Find where the given text appears and provide that cell's center as (X, Y) coordinate. 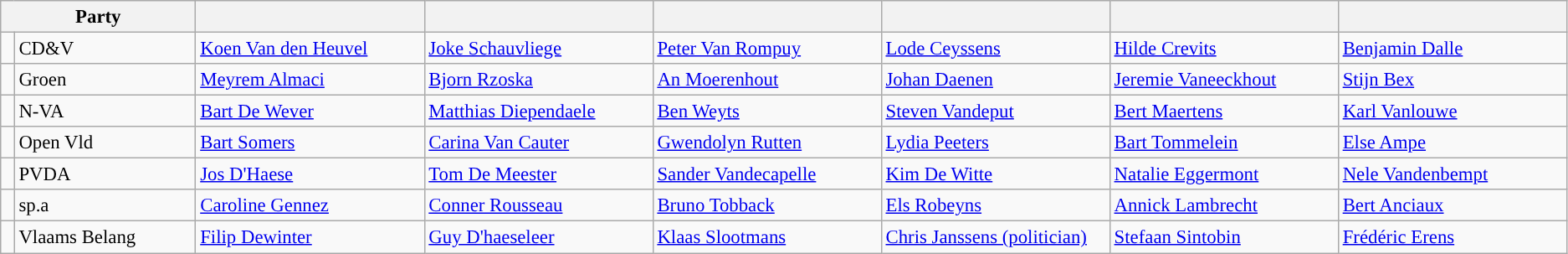
Chris Janssens (politician) (996, 237)
Groen (105, 80)
Bert Anciaux (1453, 205)
Joke Schauvliege (539, 49)
Stijn Bex (1453, 80)
Vlaams Belang (105, 237)
Els Robeyns (996, 205)
Kim De Witte (996, 174)
Gwendolyn Rutten (766, 143)
Nele Vandenbempt (1453, 174)
Matthias Diependaele (539, 111)
sp.a (105, 205)
Koen Van den Heuvel (310, 49)
Filip Dewinter (310, 237)
Stefaan Sintobin (1223, 237)
CD&V (105, 49)
Sander Vandecapelle (766, 174)
Bert Maertens (1223, 111)
Bart Somers (310, 143)
Meyrem Almaci (310, 80)
Open Vld (105, 143)
Ben Weyts (766, 111)
Jos D'Haese (310, 174)
Lode Ceyssens (996, 49)
Annick Lambrecht (1223, 205)
Bruno Tobback (766, 205)
Lydia Peeters (996, 143)
Party (99, 17)
Conner Rousseau (539, 205)
Jeremie Vaneeckhout (1223, 80)
Carina Van Cauter (539, 143)
Karl Vanlouwe (1453, 111)
Hilde Crevits (1223, 49)
Benjamin Dalle (1453, 49)
Steven Vandeput (996, 111)
Natalie Eggermont (1223, 174)
An Moerenhout (766, 80)
Caroline Gennez (310, 205)
PVDA (105, 174)
Bart De Wever (310, 111)
Bjorn Rzoska (539, 80)
Guy D'haeseleer (539, 237)
Frédéric Erens (1453, 237)
Johan Daenen (996, 80)
Tom De Meester (539, 174)
Else Ampe (1453, 143)
Bart Tommelein (1223, 143)
N-VA (105, 111)
Peter Van Rompuy (766, 49)
Klaas Slootmans (766, 237)
